For the text-containing cell, return its midpoint in (x, y) coordinate format. 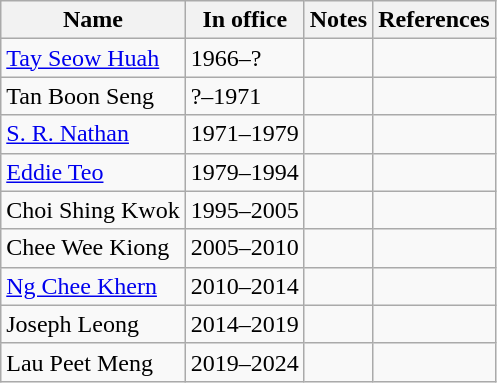
Chee Wee Kiong (93, 248)
References (434, 20)
1971–1979 (244, 134)
Name (93, 20)
Tan Boon Seng (93, 96)
Joseph Leong (93, 324)
2010–2014 (244, 286)
Eddie Teo (93, 172)
Lau Peet Meng (93, 362)
In office (244, 20)
Notes (338, 20)
1979–1994 (244, 172)
2014–2019 (244, 324)
1966–? (244, 58)
1995–2005 (244, 210)
2019–2024 (244, 362)
?–1971 (244, 96)
2005–2010 (244, 248)
Tay Seow Huah (93, 58)
Ng Chee Khern (93, 286)
S. R. Nathan (93, 134)
Choi Shing Kwok (93, 210)
